Locate the cell with the specified text and output its [x, y] center coordinate. 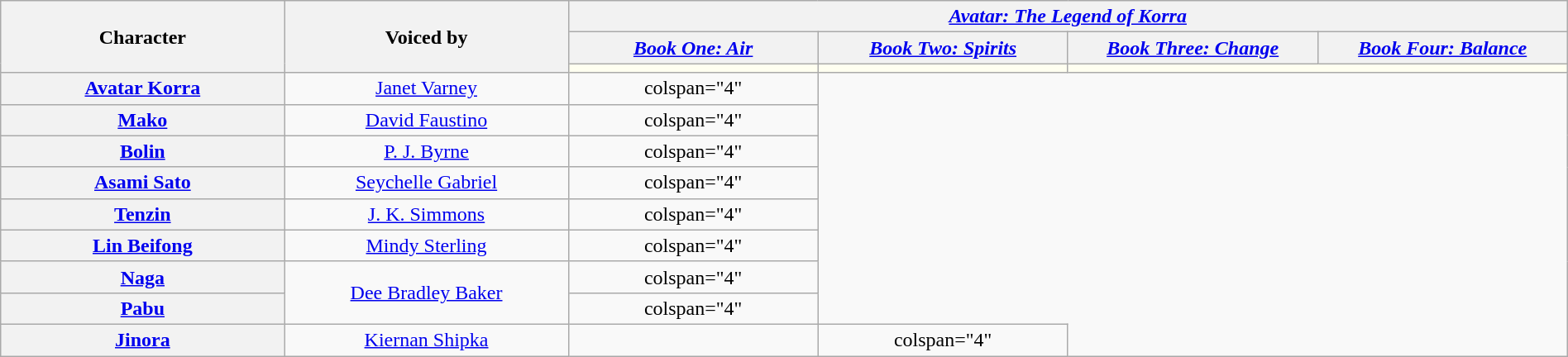
Jinora [142, 340]
Mindy Sterling [427, 245]
Seychelle Gabriel [427, 183]
David Faustino [427, 120]
Book Four: Balance [1442, 48]
Janet Varney [427, 88]
Book Three: Change [1193, 48]
Avatar Korra [142, 88]
Voiced by [427, 36]
Mako [142, 120]
Book One: Air [693, 48]
Lin Beifong [142, 245]
Kiernan Shipka [427, 340]
J. K. Simmons [427, 214]
Dee Bradley Baker [427, 293]
Character [142, 36]
Asami Sato [142, 183]
Book Two: Spirits [943, 48]
Avatar: The Legend of Korra [1068, 17]
P. J. Byrne [427, 151]
Bolin [142, 151]
Pabu [142, 308]
Tenzin [142, 214]
Naga [142, 277]
